Locate the cell with the specified text and output its (X, Y) center coordinate. 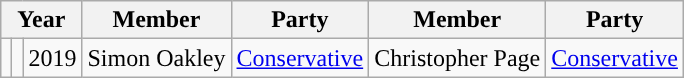
Simon Oakley (156, 58)
2019 (52, 58)
Year (42, 20)
Christopher Page (458, 58)
